For the text-containing cell, return its midpoint in (x, y) coordinate format. 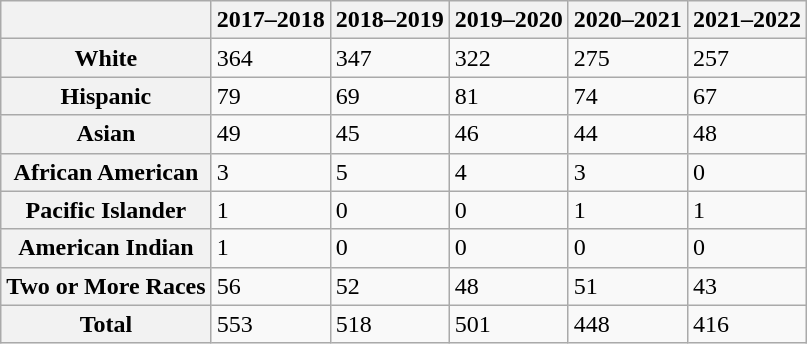
322 (508, 58)
553 (270, 324)
43 (746, 286)
46 (508, 134)
81 (508, 96)
2017–2018 (270, 20)
African American (106, 172)
52 (390, 286)
White (106, 58)
Two or More Races (106, 286)
2019–2020 (508, 20)
448 (628, 324)
5 (390, 172)
Pacific Islander (106, 210)
416 (746, 324)
275 (628, 58)
69 (390, 96)
51 (628, 286)
56 (270, 286)
Hispanic (106, 96)
44 (628, 134)
67 (746, 96)
257 (746, 58)
Total (106, 324)
2020–2021 (628, 20)
49 (270, 134)
518 (390, 324)
45 (390, 134)
2018–2019 (390, 20)
American Indian (106, 248)
364 (270, 58)
347 (390, 58)
501 (508, 324)
Asian (106, 134)
4 (508, 172)
79 (270, 96)
2021–2022 (746, 20)
74 (628, 96)
